Output the (x, y) coordinate of the center of the cell containing the given text.  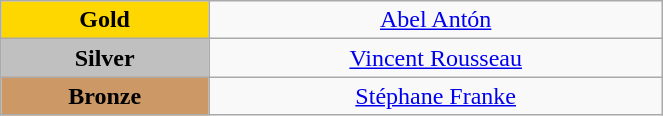
Bronze (105, 96)
Vincent Rousseau (435, 58)
Stéphane Franke (435, 96)
Abel Antón (435, 20)
Silver (105, 58)
Gold (105, 20)
